Return (x, y) of the center of cell containing provided text 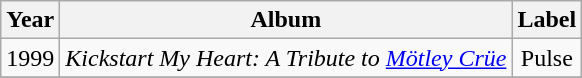
Album (286, 20)
Pulse (547, 58)
Label (547, 20)
1999 (30, 58)
Year (30, 20)
Kickstart My Heart: A Tribute to Mötley Crüe (286, 58)
